Return (X, Y) of the center of cell containing provided text 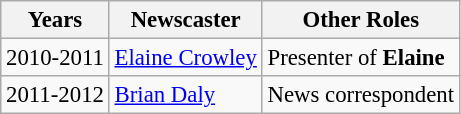
2011-2012 (55, 95)
Brian Daly (186, 95)
Years (55, 20)
Elaine Crowley (186, 58)
Presenter of Elaine (360, 58)
News correspondent (360, 95)
Newscaster (186, 20)
2010-2011 (55, 58)
Other Roles (360, 20)
